Search for the cell housing the specified text and yield its [x, y] center coordinate. 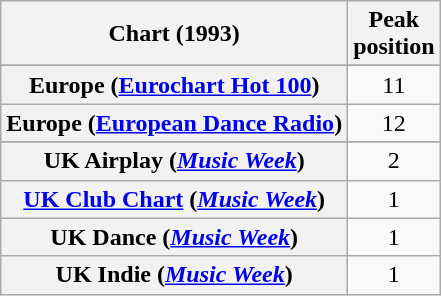
Chart (1993) [174, 34]
12 [394, 123]
UK Club Chart (Music Week) [174, 199]
Europe (Eurochart Hot 100) [174, 85]
UK Dance (Music Week) [174, 237]
UK Airplay (Music Week) [174, 161]
2 [394, 161]
UK Indie (Music Week) [174, 275]
Peakposition [394, 34]
11 [394, 85]
Europe (European Dance Radio) [174, 123]
